For the text-containing cell, return its midpoint in [X, Y] coordinate format. 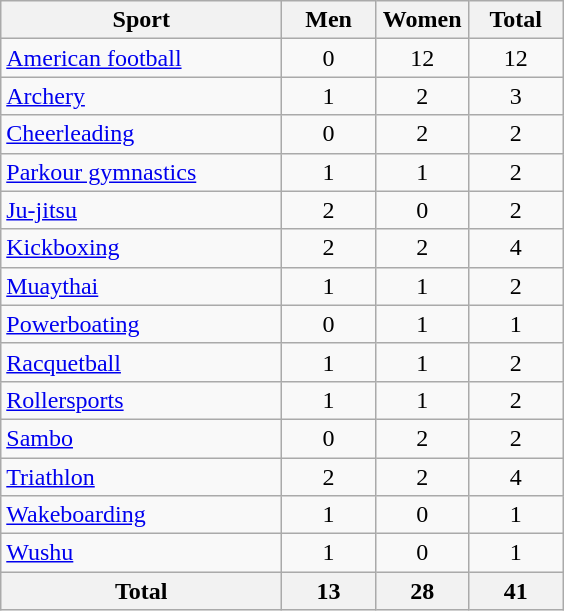
Wushu [142, 553]
Women [422, 20]
Rollersports [142, 400]
Parkour gymnastics [142, 172]
3 [516, 96]
Archery [142, 96]
13 [329, 591]
Ju-jitsu [142, 210]
American football [142, 58]
Sambo [142, 438]
Wakeboarding [142, 515]
41 [516, 591]
Cheerleading [142, 134]
Racquetball [142, 362]
Triathlon [142, 477]
Sport [142, 20]
Kickboxing [142, 248]
Powerboating [142, 324]
28 [422, 591]
Muaythai [142, 286]
Men [329, 20]
